Detect which cell encompasses the target text, then output its (X, Y) center coordinate. 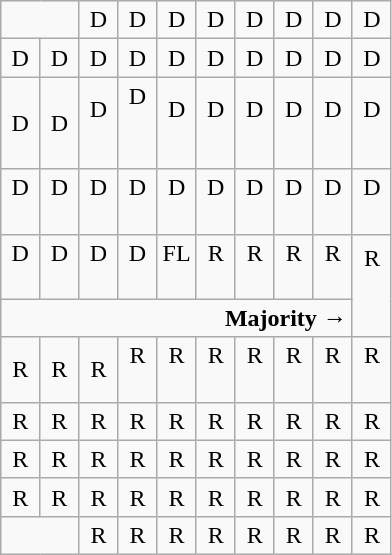
Majority → (177, 318)
FL (176, 266)
